Return [X, Y] of the center of cell containing provided text 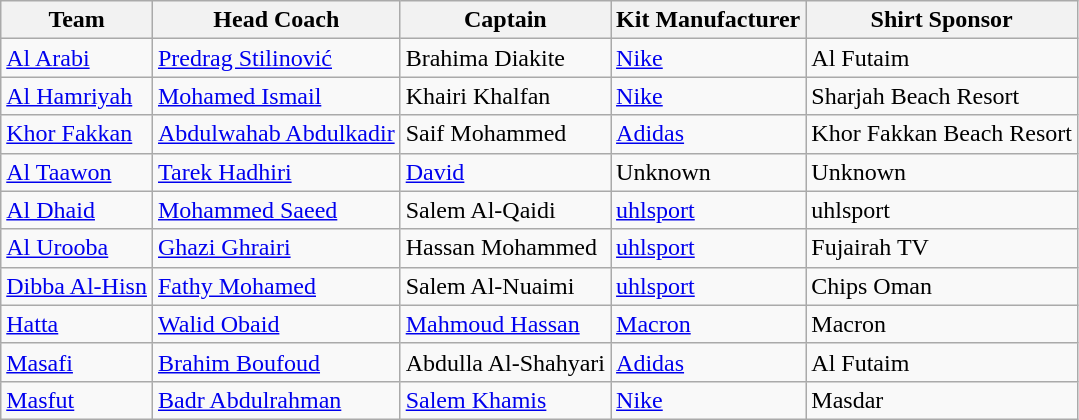
Fathy Mohamed [276, 286]
Ghazi Ghrairi [276, 248]
Head Coach [276, 20]
Mohammed Saeed [276, 210]
Khor Fakkan Beach Resort [942, 134]
Mahmoud Hassan [505, 324]
Chips Oman [942, 286]
Team [77, 20]
Salem Khamis [505, 400]
Al Dhaid [77, 210]
Khairi Khalfan [505, 96]
Masfut [77, 400]
Shirt Sponsor [942, 20]
Kit Manufacturer [708, 20]
Khor Fakkan [77, 134]
Al Taawon [77, 172]
Al Urooba [77, 248]
Masdar [942, 400]
Masafi [77, 362]
Al Hamriyah [77, 96]
Brahima Diakite [505, 58]
Brahim Boufoud [276, 362]
Salem Al-Qaidi [505, 210]
David [505, 172]
Abdulla Al-Shahyari [505, 362]
Walid Obaid [276, 324]
Hatta [77, 324]
Sharjah Beach Resort [942, 96]
Captain [505, 20]
Badr Abdulrahman [276, 400]
Fujairah TV [942, 248]
Abdulwahab Abdulkadir [276, 134]
Dibba Al-Hisn [77, 286]
Predrag Stilinović [276, 58]
Saif Mohammed [505, 134]
Tarek Hadhiri [276, 172]
Salem Al-Nuaimi [505, 286]
Mohamed Ismail [276, 96]
Al Arabi [77, 58]
Hassan Mohammed [505, 248]
